Detect which cell encompasses the target text, then output its [X, Y] center coordinate. 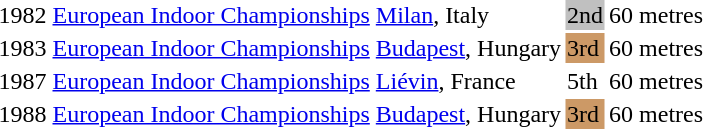
Liévin, France [468, 81]
2nd [586, 15]
5th [586, 81]
Milan, Italy [468, 15]
